Return the [x, y] coordinate for the center point of the cell that contains the specified text.  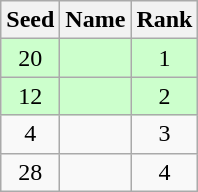
Seed [30, 20]
28 [30, 172]
Rank [164, 20]
12 [30, 96]
2 [164, 96]
Name [96, 20]
20 [30, 58]
3 [164, 134]
1 [164, 58]
